From the cell containing the given text, extract its center point as (X, Y) coordinate. 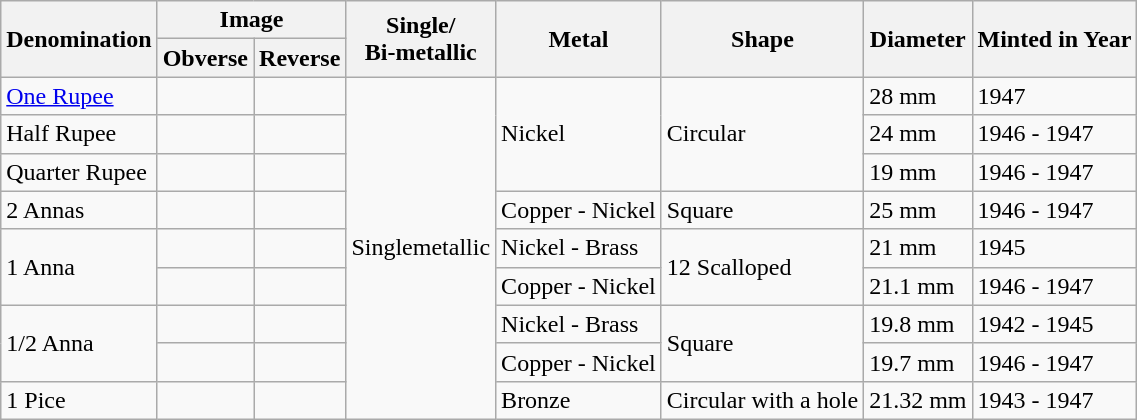
1 Pice (79, 400)
1943 - 1947 (1054, 400)
2 Annas (79, 210)
1/2 Anna (79, 343)
Circular (762, 134)
Single/Bi-metallic (421, 39)
1942 - 1945 (1054, 324)
Minted in Year (1054, 39)
Reverse (300, 58)
12 Scalloped (762, 267)
Half Rupee (79, 134)
Shape (762, 39)
19.7 mm (918, 362)
21.1 mm (918, 286)
19.8 mm (918, 324)
Denomination (79, 39)
1 Anna (79, 267)
One Rupee (79, 96)
25 mm (918, 210)
21.32 mm (918, 400)
Bronze (579, 400)
Singlemetallic (421, 248)
Diameter (918, 39)
1945 (1054, 248)
24 mm (918, 134)
Image (252, 20)
Quarter Rupee (79, 172)
1947 (1054, 96)
28 mm (918, 96)
Metal (579, 39)
Obverse (205, 58)
Nickel (579, 134)
19 mm (918, 172)
21 mm (918, 248)
Circular with a hole (762, 400)
